Identify which cell holds the provided text, then report its [x, y] central coordinate. 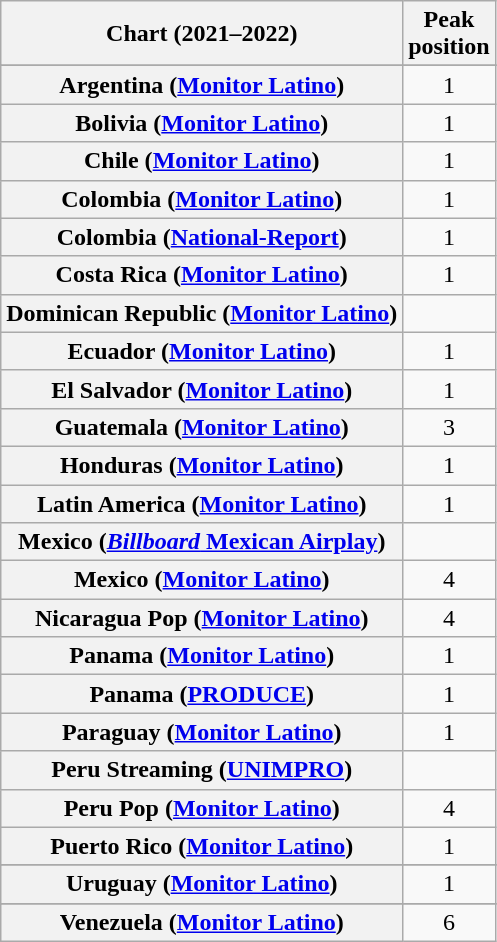
Ecuador (Monitor Latino) [202, 351]
Chart (2021–2022) [202, 34]
Peru Streaming (UNIMPRO) [202, 770]
Colombia (Monitor Latino) [202, 199]
Honduras (Monitor Latino) [202, 465]
Latin America (Monitor Latino) [202, 503]
Nicaragua Pop (Monitor Latino) [202, 618]
3 [449, 427]
Uruguay (Monitor Latino) [202, 884]
Dominican Republic (Monitor Latino) [202, 313]
Bolivia (Monitor Latino) [202, 123]
Venezuela (Monitor Latino) [202, 922]
Panama (Monitor Latino) [202, 656]
Paraguay (Monitor Latino) [202, 732]
Argentina (Monitor Latino) [202, 85]
Panama (PRODUCE) [202, 694]
Chile (Monitor Latino) [202, 161]
Colombia (National-Report) [202, 237]
Guatemala (Monitor Latino) [202, 427]
Puerto Rico (Monitor Latino) [202, 846]
Costa Rica (Monitor Latino) [202, 275]
Peru Pop (Monitor Latino) [202, 808]
Mexico (Monitor Latino) [202, 580]
6 [449, 922]
Mexico (Billboard Mexican Airplay) [202, 542]
El Salvador (Monitor Latino) [202, 389]
Peakposition [449, 34]
